Detect which cell encompasses the target text, then output its (X, Y) center coordinate. 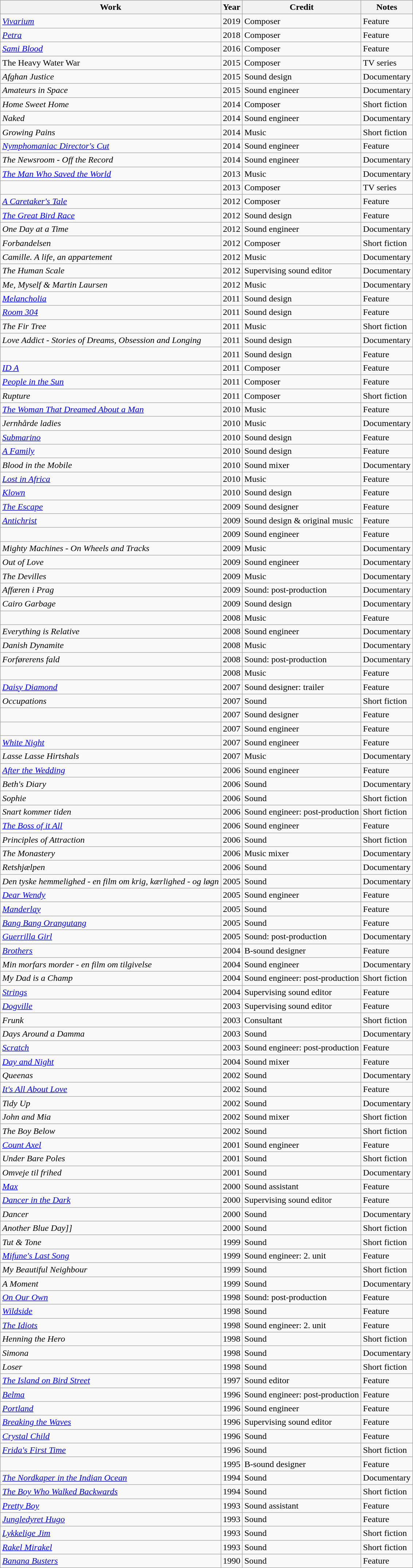
Sound editor (302, 1381)
The Heavy Water War (111, 63)
The Island on Bird Street (111, 1381)
Rakel Mirakel (111, 1547)
Count Axel (111, 1145)
Scratch (111, 1048)
Banana Busters (111, 1561)
Music mixer (302, 854)
Notes (387, 7)
Lost in Africa (111, 479)
Jernhårde ladies (111, 424)
Another Blue Day]] (111, 1228)
Simona (111, 1353)
Frunk (111, 1020)
Work (111, 7)
Omveje til frihed (111, 1173)
A Moment (111, 1283)
Everything is Relative (111, 632)
ID A (111, 368)
Brothers (111, 951)
Snart kommer tiden (111, 812)
Sound design & original music (302, 520)
The Monastery (111, 854)
The Great Bird Race (111, 215)
Crystal Child (111, 1436)
Nymphomaniac Director's Cut (111, 146)
The Escape (111, 507)
Naked (111, 118)
Affæren i Prag (111, 590)
The Fir Tree (111, 326)
1997 (232, 1381)
Camille. A life, an appartement (111, 257)
Afghan Justice (111, 77)
Daisy Diamond (111, 687)
Tidy Up (111, 1103)
1995 (232, 1464)
One Day at a Time (111, 229)
The Newsroom - Off the Record (111, 160)
The Devilles (111, 576)
White Night (111, 742)
Consultant (302, 1020)
Home Sweet Home (111, 104)
Pretty Boy (111, 1506)
Max (111, 1186)
After the Wedding (111, 770)
Day and Night (111, 1062)
Retshjælpen (111, 867)
A Family (111, 451)
The Boss of it All (111, 826)
Queenas (111, 1076)
Love Addict - Stories of Dreams, Obsession and Longing (111, 340)
Blood in the Mobile (111, 465)
Submarino (111, 437)
People in the Sun (111, 382)
John and Mia (111, 1117)
Forførerens fald (111, 659)
Belma (111, 1395)
Days Around a Damma (111, 1034)
Antichrist (111, 520)
On Our Own (111, 1298)
Under Bare Poles (111, 1159)
Henning the Hero (111, 1339)
Wildside (111, 1311)
The Boy Below (111, 1131)
Room 304 (111, 312)
Strings (111, 992)
Dogville (111, 1006)
Den tyske hemmelighed - en film om krig, kærlighed - og løgn (111, 881)
2019 (232, 21)
Sophie (111, 798)
Lasse Lasse Hirtshals (111, 756)
Dancer in the Dark (111, 1200)
The Woman That Dreamed About a Man (111, 410)
The Man Who Saved the World (111, 174)
Dear Wendy (111, 895)
Mifune's Last Song (111, 1256)
Petra (111, 35)
Sami Blood (111, 49)
Year (232, 7)
The Idiots (111, 1325)
The Nordkaper in the Indian Ocean (111, 1478)
Sound designer: trailer (302, 687)
Out of Love (111, 562)
It's All About Love (111, 1089)
Principles of Attraction (111, 839)
Dancer (111, 1214)
Klown (111, 493)
Manderlay (111, 909)
Growing Pains (111, 132)
1990 (232, 1561)
Portland (111, 1408)
Me, Myself & Martin Laursen (111, 285)
Vivarium (111, 21)
Danish Dynamite (111, 645)
The Human Scale (111, 271)
Melancholia (111, 299)
Guerrilla Girl (111, 937)
Bang Bang Orangutang (111, 923)
2018 (232, 35)
My Beautiful Neighbour (111, 1269)
Mighty Machines - On Wheels and Tracks (111, 548)
Credit (302, 7)
Jungledyret Hugo (111, 1520)
Min morfars morder - en film om tilgivelse (111, 964)
Rupture (111, 395)
Tut & Tone (111, 1242)
Loser (111, 1367)
Frida's First Time (111, 1450)
Beth's Diary (111, 784)
The Boy Who Walked Backwards (111, 1491)
Forbandelsen (111, 243)
Cairo Garbage (111, 604)
A Caretaker's Tale (111, 202)
Lykkelige Jim (111, 1533)
Amateurs in Space (111, 90)
Occupations (111, 701)
My Dad is a Champ (111, 978)
2016 (232, 49)
Breaking the Waves (111, 1422)
